Locate the cell with the specified text and output its [X, Y] center coordinate. 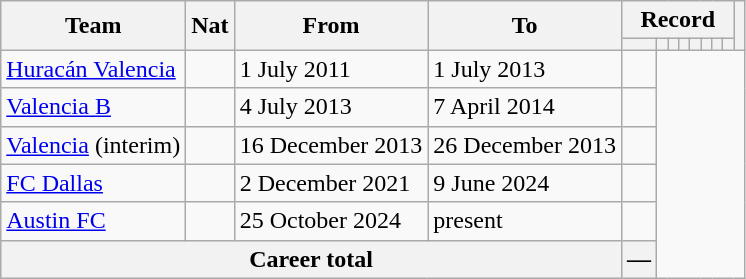
— [638, 259]
Nat [210, 26]
9 June 2024 [525, 183]
Valencia B [94, 107]
FC Dallas [94, 183]
1 July 2013 [525, 69]
Austin FC [94, 221]
present [525, 221]
26 December 2013 [525, 145]
Valencia (interim) [94, 145]
25 October 2024 [331, 221]
Record [677, 20]
16 December 2013 [331, 145]
Team [94, 26]
7 April 2014 [525, 107]
2 December 2021 [331, 183]
To [525, 26]
From [331, 26]
1 July 2011 [331, 69]
Career total [312, 259]
Huracán Valencia [94, 69]
4 July 2013 [331, 107]
